Capture the cell that displays the provided text and extract its (x, y) central coordinate. 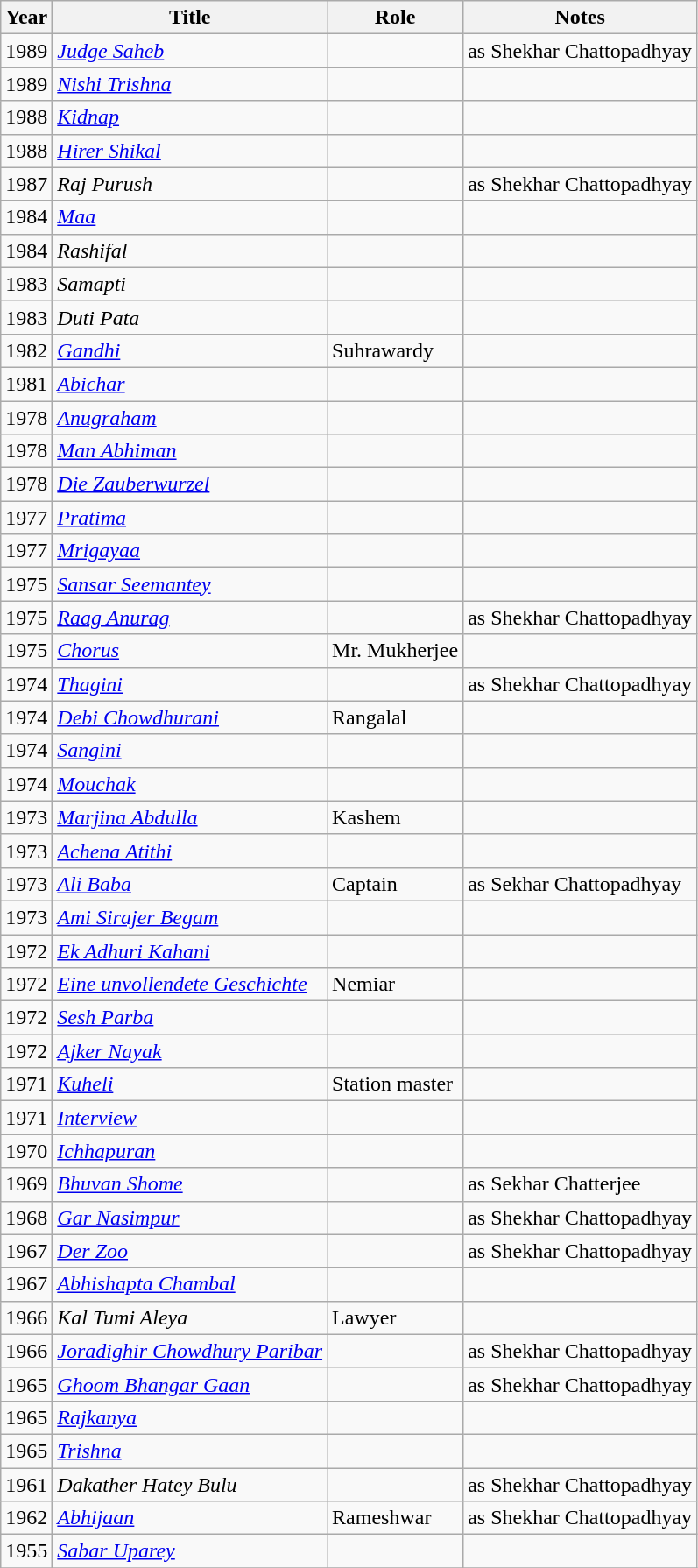
1970 (26, 1151)
Mouchak (190, 784)
Ali Baba (190, 884)
1955 (26, 1551)
Kal Tumi Aleya (190, 1317)
Sansar Seemantey (190, 584)
as Sekhar Chatterjee (580, 1184)
Ghoom Bhangar Gaan (190, 1384)
Rashifal (190, 251)
Der Zoo (190, 1251)
Debi Chowdhurani (190, 717)
Nishi Trishna (190, 84)
Role (396, 18)
Pratima (190, 518)
Marjina Abdulla (190, 817)
1982 (26, 350)
1968 (26, 1218)
Abhijaan (190, 1518)
Ami Sirajer Begam (190, 917)
Captain (396, 884)
Notes (580, 18)
Sabar Uparey (190, 1551)
Title (190, 18)
Thagini (190, 684)
Year (26, 18)
1987 (26, 184)
Raag Anurag (190, 618)
Judge Saheb (190, 51)
Maa (190, 217)
Raj Purush (190, 184)
Dakather Hatey Bulu (190, 1485)
1962 (26, 1518)
Die Zauberwurzel (190, 484)
Ajker Nayak (190, 1051)
Abhishapta Chambal (190, 1284)
Kashem (396, 817)
Eine unvollendete Geschichte (190, 985)
1969 (26, 1184)
Chorus (190, 651)
Ek Adhuri Kahani (190, 950)
Gandhi (190, 350)
Man Abhiman (190, 451)
Rajkanya (190, 1417)
1981 (26, 384)
Station master (396, 1084)
Gar Nasimpur (190, 1218)
1961 (26, 1485)
Mrigayaa (190, 551)
Joradighir Chowdhury Paribar (190, 1351)
Nemiar (396, 985)
Kuheli (190, 1084)
Lawyer (396, 1317)
Ichhapuran (190, 1151)
Suhrawardy (396, 350)
Achena Atithi (190, 851)
Sesh Parba (190, 1018)
Rangalal (396, 717)
Samapti (190, 284)
Interview (190, 1118)
Duti Pata (190, 317)
as Sekhar Chattopadhyay (580, 884)
Trishna (190, 1451)
Kidnap (190, 117)
Sangini (190, 751)
Bhuvan Shome (190, 1184)
Hirer Shikal (190, 151)
Rameshwar (396, 1518)
Mr. Mukherjee (396, 651)
Abichar (190, 384)
Anugraham (190, 418)
